For the text-containing cell, return its midpoint in (X, Y) coordinate format. 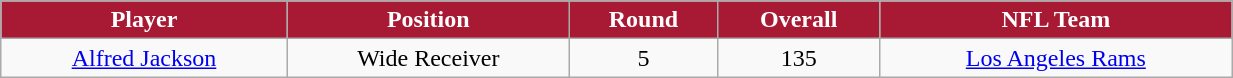
Wide Receiver (428, 58)
Alfred Jackson (144, 58)
Los Angeles Rams (1056, 58)
Round (643, 20)
135 (798, 58)
5 (643, 58)
Player (144, 20)
Position (428, 20)
NFL Team (1056, 20)
Overall (798, 20)
